Pinpoint the cell where the given text exists, returning its [x, y] midpoint coordinate. 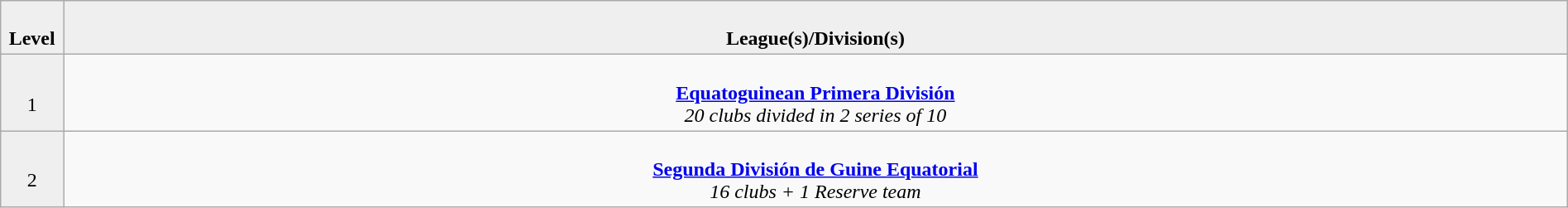
Segunda División de Guine Equatorial 16 clubs + 1 Reserve team [815, 169]
2 [32, 169]
1 [32, 93]
Level [32, 28]
Equatoguinean Primera División 20 clubs divided in 2 series of 10 [815, 93]
League(s)/Division(s) [815, 28]
